Identify which cell holds the provided text, then report its (x, y) central coordinate. 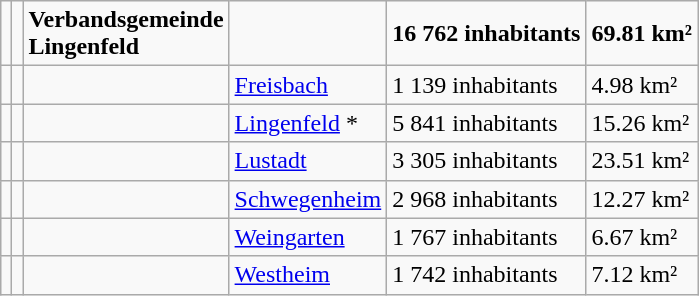
Lustadt (308, 161)
1 767 inhabitants (486, 237)
Verbandsgemeinde Lingenfeld (126, 34)
Westheim (308, 275)
6.67 km² (642, 237)
7.12 km² (642, 275)
Freisbach (308, 85)
Weingarten (308, 237)
3 305 inhabitants (486, 161)
12.27 km² (642, 199)
69.81 km² (642, 34)
4.98 km² (642, 85)
5 841 inhabitants (486, 123)
Schwegenheim (308, 199)
Lingenfeld * (308, 123)
16 762 inhabitants (486, 34)
1 742 inhabitants (486, 275)
23.51 km² (642, 161)
15.26 km² (642, 123)
1 139 inhabitants (486, 85)
2 968 inhabitants (486, 199)
